Capture the cell that displays the provided text and extract its (x, y) central coordinate. 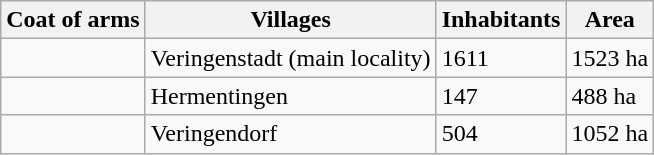
1523 ha (610, 58)
147 (501, 96)
504 (501, 134)
Coat of arms (73, 20)
Villages (290, 20)
Inhabitants (501, 20)
1052 ha (610, 134)
Area (610, 20)
Hermentingen (290, 96)
488 ha (610, 96)
Veringenstadt (main locality) (290, 58)
1611 (501, 58)
Veringendorf (290, 134)
